Locate the cell with the specified text and output its [X, Y] center coordinate. 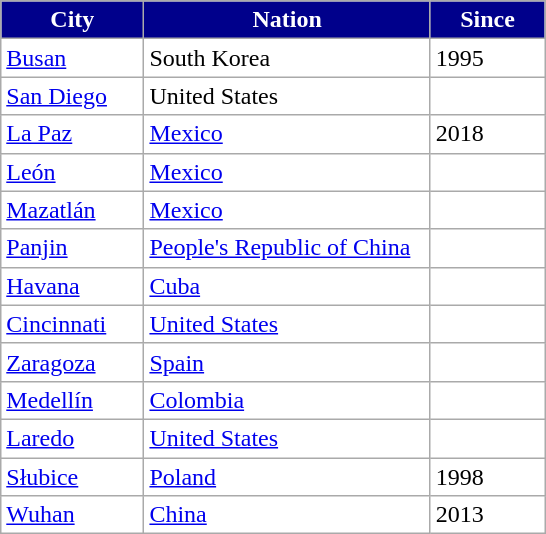
Zaragoza [72, 362]
Nation [287, 20]
Słubice [72, 477]
Poland [287, 477]
Laredo [72, 438]
Wuhan [72, 515]
Cuba [287, 286]
Medellín [72, 400]
2018 [488, 134]
Mazatlán [72, 210]
1995 [488, 58]
Panjin [72, 248]
Havana [72, 286]
San Diego [72, 96]
Spain [287, 362]
León [72, 172]
La Paz [72, 134]
Since [488, 20]
South Korea [287, 58]
2013 [488, 515]
Colombia [287, 400]
People's Republic of China [287, 248]
Busan [72, 58]
China [287, 515]
1998 [488, 477]
Cincinnati [72, 324]
City [72, 20]
